Find where the given text appears and provide that cell's center as (X, Y) coordinate. 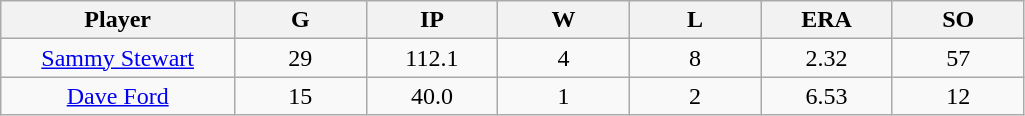
Player (118, 20)
ERA (827, 20)
Sammy Stewart (118, 58)
12 (958, 96)
1 (564, 96)
Dave Ford (118, 96)
40.0 (432, 96)
W (564, 20)
2.32 (827, 58)
6.53 (827, 96)
29 (301, 58)
4 (564, 58)
IP (432, 20)
2 (695, 96)
57 (958, 58)
L (695, 20)
SO (958, 20)
15 (301, 96)
112.1 (432, 58)
8 (695, 58)
G (301, 20)
